Return the (X, Y) coordinate for the center point of the cell that contains the specified text.  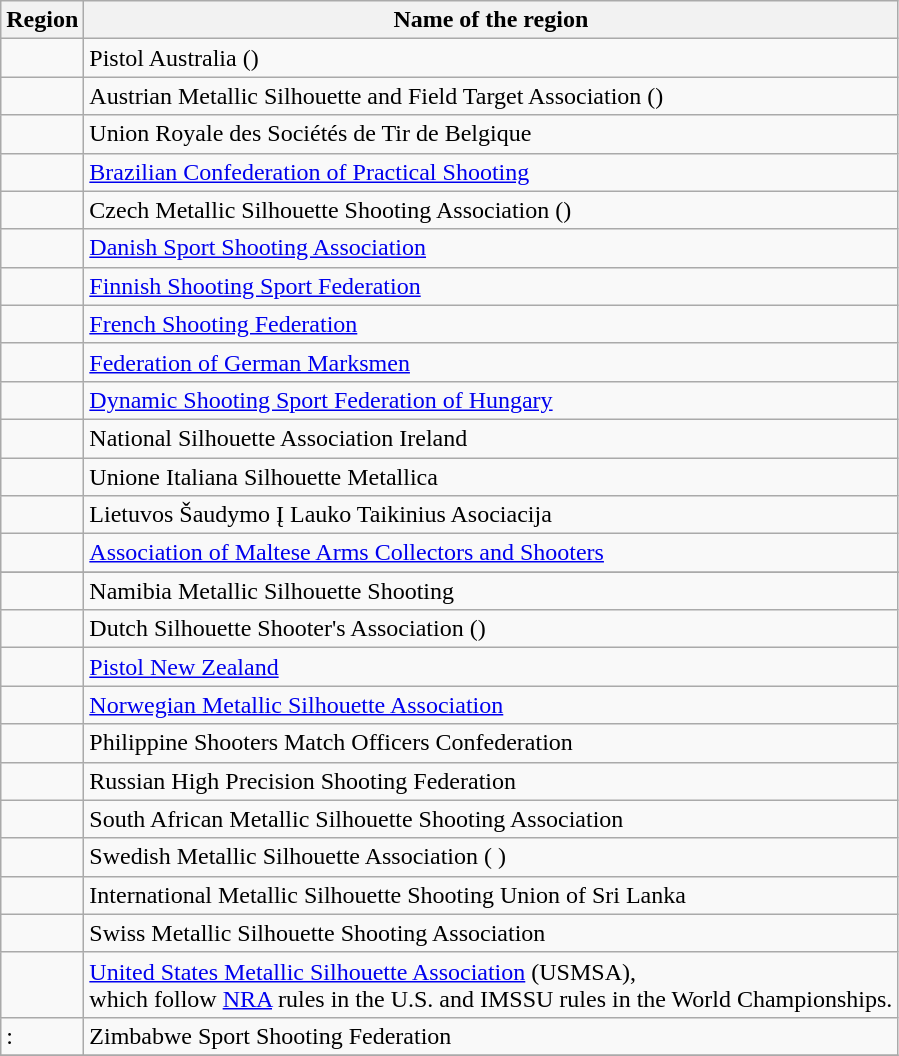
Region (42, 20)
South African Metallic Silhouette Shooting Association (491, 819)
Zimbabwe Sport Shooting Federation (491, 1036)
Russian High Precision Shooting Federation (491, 781)
Brazilian Confederation of Practical Shooting (491, 172)
Swiss Metallic Silhouette Shooting Association (491, 933)
Federation of German Marksmen (491, 362)
National Silhouette Association Ireland (491, 438)
Swedish Metallic Silhouette Association ( ) (491, 857)
Danish Sport Shooting Association (491, 248)
Unione Italiana Silhouette Metallica (491, 477)
Union Royale des Sociétés de Tir de Belgique (491, 134)
Pistol New Zealand (491, 667)
Austrian Metallic Silhouette and Field Target Association () (491, 96)
Lietuvos Šaudymo Į Lauko Taikinius Asociacija (491, 515)
Philippine Shooters Match Officers Confederation (491, 743)
Namibia Metallic Silhouette Shooting (491, 591)
Czech Metallic Silhouette Shooting Association () (491, 210)
French Shooting Federation (491, 324)
Association of Maltese Arms Collectors and Shooters (491, 553)
International Metallic Silhouette Shooting Union of Sri Lanka (491, 895)
Name of the region (491, 20)
: (42, 1036)
Dutch Silhouette Shooter's Association () (491, 629)
Pistol Australia () (491, 58)
United States Metallic Silhouette Association (USMSA), which follow NRA rules in the U.S. and IMSSU rules in the World Championships. (491, 984)
Dynamic Shooting Sport Federation of Hungary (491, 400)
Finnish Shooting Sport Federation (491, 286)
Norwegian Metallic Silhouette Association (491, 705)
